From the cell containing the given text, extract its center point as [x, y] coordinate. 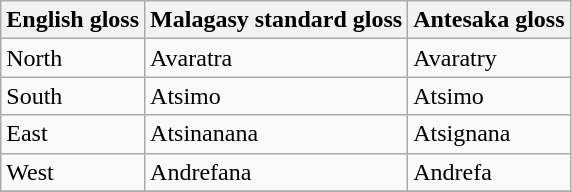
South [73, 96]
Antesaka gloss [489, 20]
Avaratra [276, 58]
Malagasy standard gloss [276, 20]
English gloss [73, 20]
Atsinanana [276, 134]
East [73, 134]
North [73, 58]
Andrefana [276, 172]
Andrefa [489, 172]
Avaratry [489, 58]
West [73, 172]
Atsignana [489, 134]
